For the text-containing cell, return its midpoint in (x, y) coordinate format. 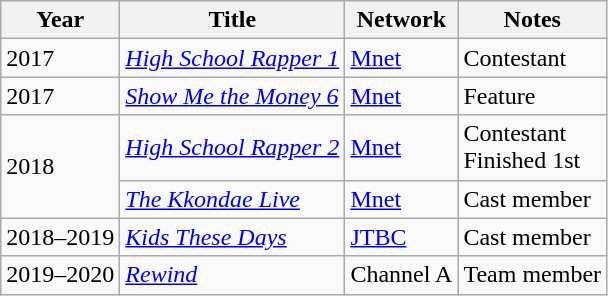
Rewind (232, 275)
The Kkondae Live (232, 199)
Team member (532, 275)
Contestant (532, 58)
Feature (532, 96)
Contestant Finished 1st (532, 148)
Show Me the Money 6 (232, 96)
Notes (532, 20)
2018 (60, 166)
Kids These Days (232, 237)
Channel A (402, 275)
Year (60, 20)
High School Rapper 1 (232, 58)
2019–2020 (60, 275)
High School Rapper 2 (232, 148)
Network (402, 20)
JTBC (402, 237)
2018–2019 (60, 237)
Title (232, 20)
